Find where the given text appears and provide that cell's center as [x, y] coordinate. 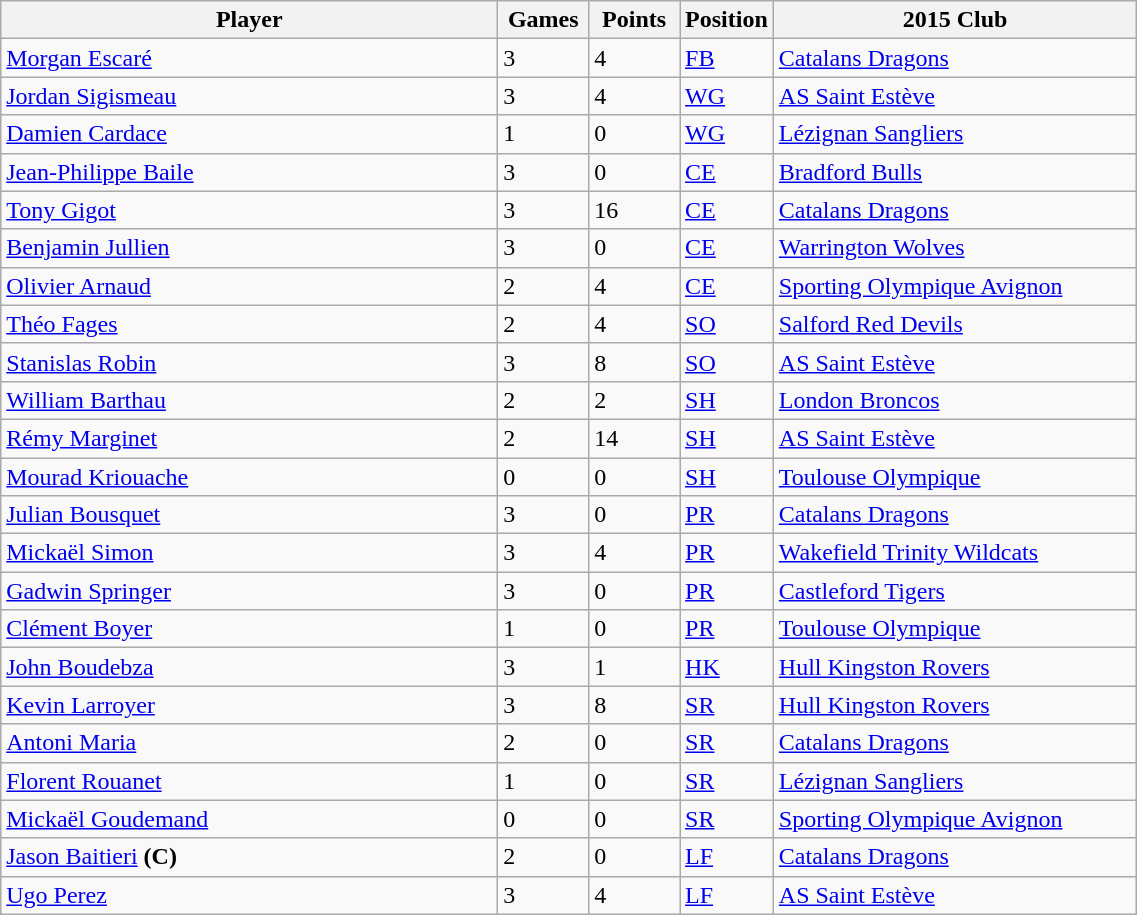
Jean-Philippe Baile [250, 172]
Warrington Wolves [955, 248]
Bradford Bulls [955, 172]
HK [727, 667]
Antoni Maria [250, 743]
Castleford Tigers [955, 591]
Player [250, 20]
Games [544, 20]
2015 Club [955, 20]
Tony Gigot [250, 210]
London Broncos [955, 400]
John Boudebza [250, 667]
Morgan Escaré [250, 58]
Florent Rouanet [250, 781]
Mickaël Simon [250, 553]
Olivier Arnaud [250, 286]
Théo Fages [250, 324]
Julian Bousquet [250, 515]
Points [634, 20]
Ugo Perez [250, 895]
16 [634, 210]
14 [634, 438]
Mourad Kriouache [250, 477]
Clément Boyer [250, 629]
Kevin Larroyer [250, 705]
Salford Red Devils [955, 324]
William Barthau [250, 400]
Damien Cardace [250, 134]
Rémy Marginet [250, 438]
Wakefield Trinity Wildcats [955, 553]
Gadwin Springer [250, 591]
Benjamin Jullien [250, 248]
Jordan Sigismeau [250, 96]
FB [727, 58]
Jason Baitieri (C) [250, 857]
Position [727, 20]
Mickaël Goudemand [250, 819]
Stanislas Robin [250, 362]
